Return the (X, Y) coordinate for the center point of the cell that contains the specified text.  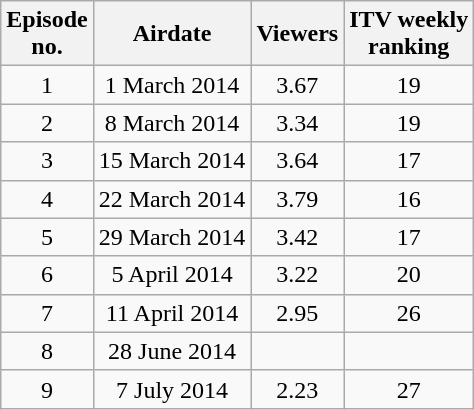
15 March 2014 (172, 161)
3.67 (298, 85)
7 July 2014 (172, 389)
4 (47, 199)
2.95 (298, 313)
Viewers (298, 34)
Episodeno. (47, 34)
22 March 2014 (172, 199)
9 (47, 389)
3 (47, 161)
3.79 (298, 199)
29 March 2014 (172, 237)
2.23 (298, 389)
5 (47, 237)
3.64 (298, 161)
20 (409, 275)
1 (47, 85)
6 (47, 275)
3.34 (298, 123)
ITV weeklyranking (409, 34)
2 (47, 123)
3.42 (298, 237)
27 (409, 389)
8 (47, 351)
8 March 2014 (172, 123)
7 (47, 313)
16 (409, 199)
3.22 (298, 275)
Airdate (172, 34)
28 June 2014 (172, 351)
5 April 2014 (172, 275)
26 (409, 313)
1 March 2014 (172, 85)
11 April 2014 (172, 313)
